Determine the (X, Y) coordinate at the center of the cell enclosing the given text.  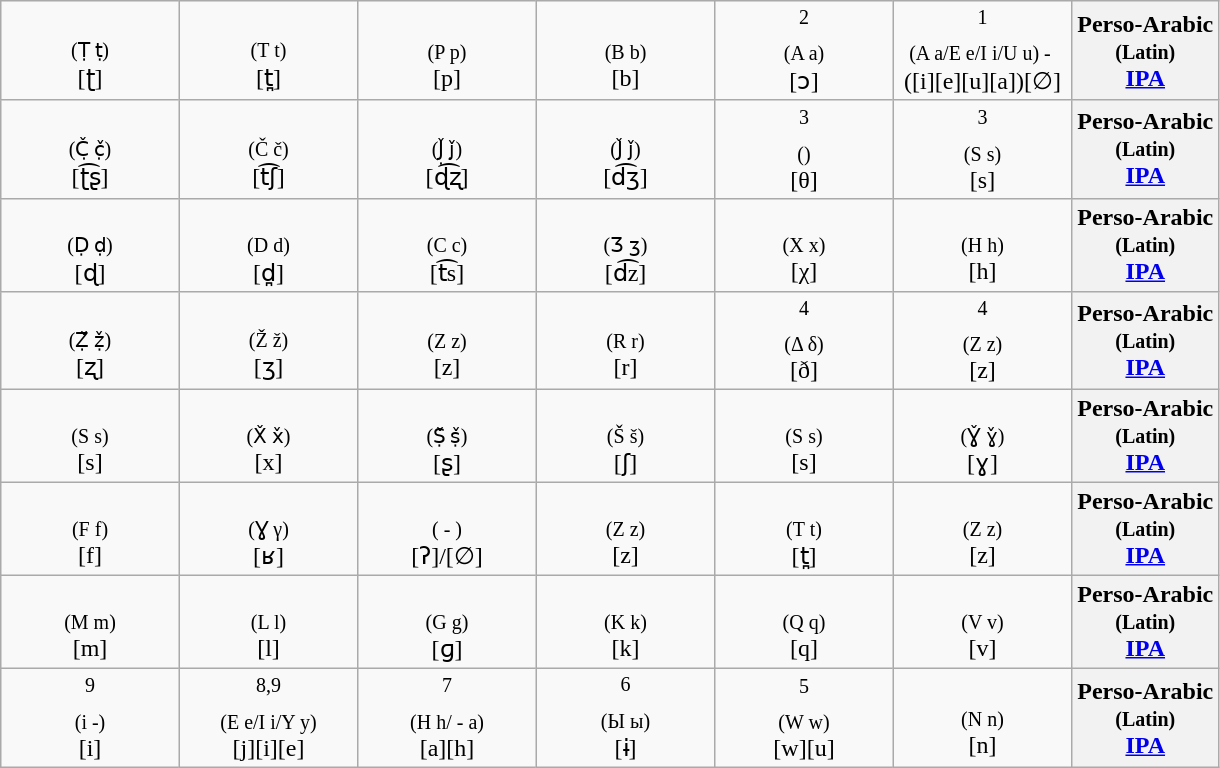
(Ẓ̌ ẓ̌)[ʐ] (90, 340)
2(A a)[ɔ] (804, 50)
(J̣̌ ǰ̣)[ɖ͡ʐ] (447, 149)
(V v)[v] (982, 622)
(K k)[k] (625, 622)
(R r)[r] (625, 340)
(Ž ž)[ʒ] (268, 340)
9(- i)[i] (90, 718)
(B b)[b] (625, 50)
(Ḍ ḍ)[ɖ] (90, 244)
(Š š)[ʃ] (625, 436)
3()[θ] (804, 149)
(Q q)[q] (804, 622)
6(Ы ы)[ɨ] (625, 718)
(C c)[t͡s] (447, 244)
4(Δ δ)[ð] (804, 340)
( - )[∅]/[ʔ] (447, 528)
(M m)[m] (90, 622)
(Č č)[t͡ʃ] (268, 149)
(G g)[ɡ] (447, 622)
(Ɣ γ)[ʁ] (268, 528)
3(S s)[s] (982, 149)
7(H h/ - a)[h][a] (447, 718)
(Ɣ̌ ɣ̌)[ɣ] (982, 436)
(L l)[l] (268, 622)
(D d)[d̪] (268, 244)
(Ṭ ṭ)[ʈ] (90, 50)
(Ʒ ʒ)[d͡z] (625, 244)
5(W w)[u][w] (804, 718)
8,9(E e/I i/Y y)[e][i][j] (268, 718)
(H h)[h] (982, 244)
(X x)[χ] (804, 244)
(N n)[n] (982, 718)
(F f)[f] (90, 528)
(Č̣ č̣)[ʈ͡ʂ] (90, 149)
4(Z z)[z] (982, 340)
1‌ - (A a/E e/I i/U u)[∅]([a][u][e][i]) (982, 50)
(Ṣ̌ ṣ̌)[ʂ] (447, 436)
(X̌ x̌)[x] (268, 436)
(P p)[p] (447, 50)
(J̌ ǰ)[d͡ʒ] (625, 149)
